Return the [x, y] coordinate for the center point of the cell that contains the specified text.  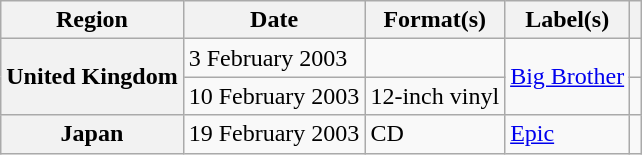
Format(s) [435, 20]
United Kingdom [92, 77]
12-inch vinyl [435, 96]
Region [92, 20]
Date [274, 20]
10 February 2003 [274, 96]
Japan [92, 134]
3 February 2003 [274, 58]
Big Brother [568, 77]
CD [435, 134]
Epic [568, 134]
19 February 2003 [274, 134]
Label(s) [568, 20]
